From the cell containing the given text, extract its center point as (X, Y) coordinate. 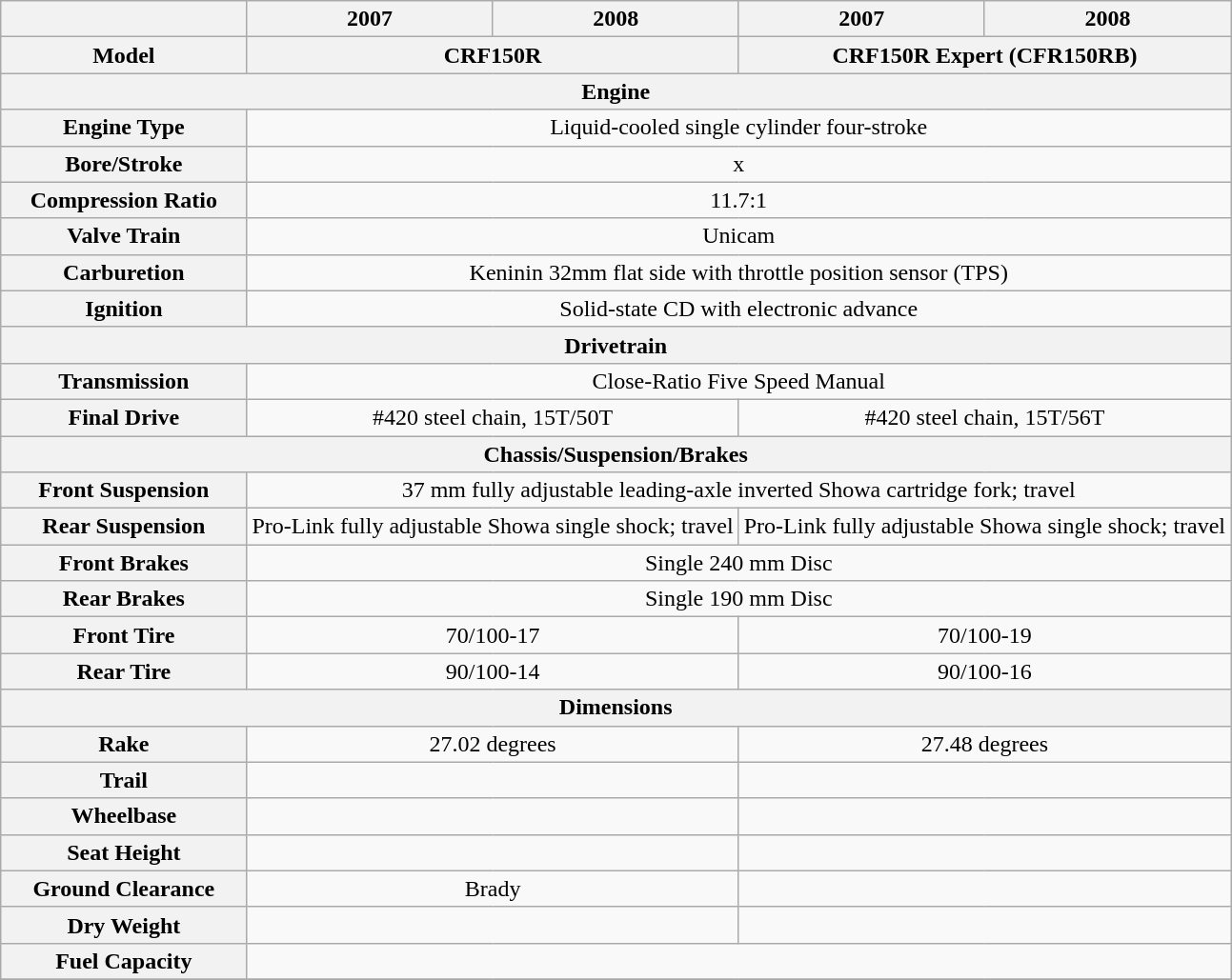
Wheelbase (124, 816)
Trail (124, 780)
Brady (493, 889)
Rear Brakes (124, 599)
70/100-17 (493, 635)
Chassis/Suspension/Brakes (616, 454)
90/100-14 (493, 671)
Dry Weight (124, 925)
Valve Train (124, 236)
CRF150R (493, 55)
27.48 degrees (984, 744)
Unicam (739, 236)
90/100-16 (984, 671)
Front Brakes (124, 563)
Engine Type (124, 128)
#420 steel chain, 15T/50T (493, 417)
Rake (124, 744)
Fuel Capacity (124, 961)
27.02 degrees (493, 744)
Model (124, 55)
Keninin 32mm flat side with throttle position sensor (TPS) (739, 272)
37 mm fully adjustable leading-axle inverted Showa cartridge fork; travel (739, 490)
Single 190 mm Disc (739, 599)
Final Drive (124, 417)
Ignition (124, 309)
Carburetion (124, 272)
#420 steel chain, 15T/56T (984, 417)
Dimensions (616, 708)
Engine (616, 91)
Single 240 mm Disc (739, 563)
70/100-19 (984, 635)
CRF150R Expert (CFR150RB) (984, 55)
Seat Height (124, 852)
11.7:1 (739, 200)
Bore/Stroke (124, 164)
Rear Suspension (124, 527)
Close-Ratio Five Speed Manual (739, 381)
Compression Ratio (124, 200)
x (739, 164)
Transmission (124, 381)
Drivetrain (616, 345)
Ground Clearance (124, 889)
Liquid-cooled single cylinder four-stroke (739, 128)
Front Tire (124, 635)
Rear Tire (124, 671)
Front Suspension (124, 490)
Solid-state CD with electronic advance (739, 309)
